Return [X, Y] of the center of cell containing provided text 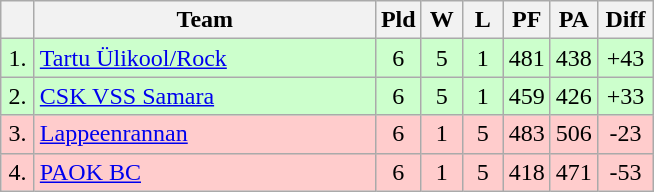
481 [526, 58]
1. [18, 58]
4. [18, 172]
Tartu Ülikool/Rock [204, 58]
+33 [625, 96]
L [482, 20]
W [442, 20]
483 [526, 134]
PAOK BC [204, 172]
426 [574, 96]
CSK VSS Samara [204, 96]
Lappeenrannan [204, 134]
PA [574, 20]
+43 [625, 58]
418 [526, 172]
506 [574, 134]
PF [526, 20]
438 [574, 58]
Diff [625, 20]
Pld [398, 20]
459 [526, 96]
3. [18, 134]
471 [574, 172]
-53 [625, 172]
Team [204, 20]
-23 [625, 134]
2. [18, 96]
